Identify which cell holds the provided text, then report its [x, y] central coordinate. 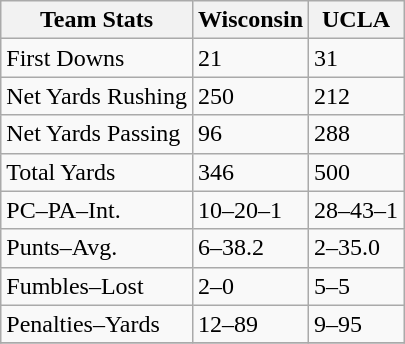
Fumbles–Lost [97, 286]
Net Yards Rushing [97, 96]
31 [356, 58]
Team Stats [97, 20]
96 [251, 134]
First Downs [97, 58]
12–89 [251, 324]
500 [356, 172]
28–43–1 [356, 210]
2–35.0 [356, 248]
Net Yards Passing [97, 134]
212 [356, 96]
10–20–1 [251, 210]
Total Yards [97, 172]
Penalties–Yards [97, 324]
21 [251, 58]
6–38.2 [251, 248]
Wisconsin [251, 20]
UCLA [356, 20]
Punts–Avg. [97, 248]
250 [251, 96]
PC–PA–Int. [97, 210]
346 [251, 172]
5–5 [356, 286]
9–95 [356, 324]
2–0 [251, 286]
288 [356, 134]
